Provide the (x, y) coordinate of the cell's center where the given text is located.  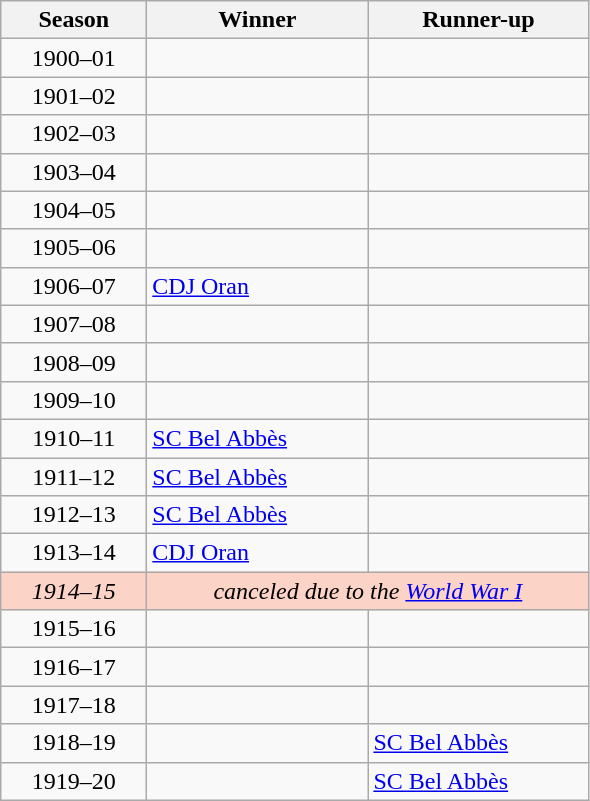
canceled due to the World War I (368, 591)
1914–15 (74, 591)
Runner-up (478, 20)
1909–10 (74, 400)
1907–08 (74, 324)
1918–19 (74, 743)
1904–05 (74, 210)
1906–07 (74, 286)
1913–14 (74, 553)
Season (74, 20)
1915–16 (74, 629)
1908–09 (74, 362)
1910–11 (74, 438)
1905–06 (74, 248)
1900–01 (74, 58)
1902–03 (74, 134)
1917–18 (74, 705)
1919–20 (74, 781)
1912–13 (74, 515)
1916–17 (74, 667)
1911–12 (74, 477)
1901–02 (74, 96)
1903–04 (74, 172)
Winner (258, 20)
